Locate the cell with the specified text and output its [X, Y] center coordinate. 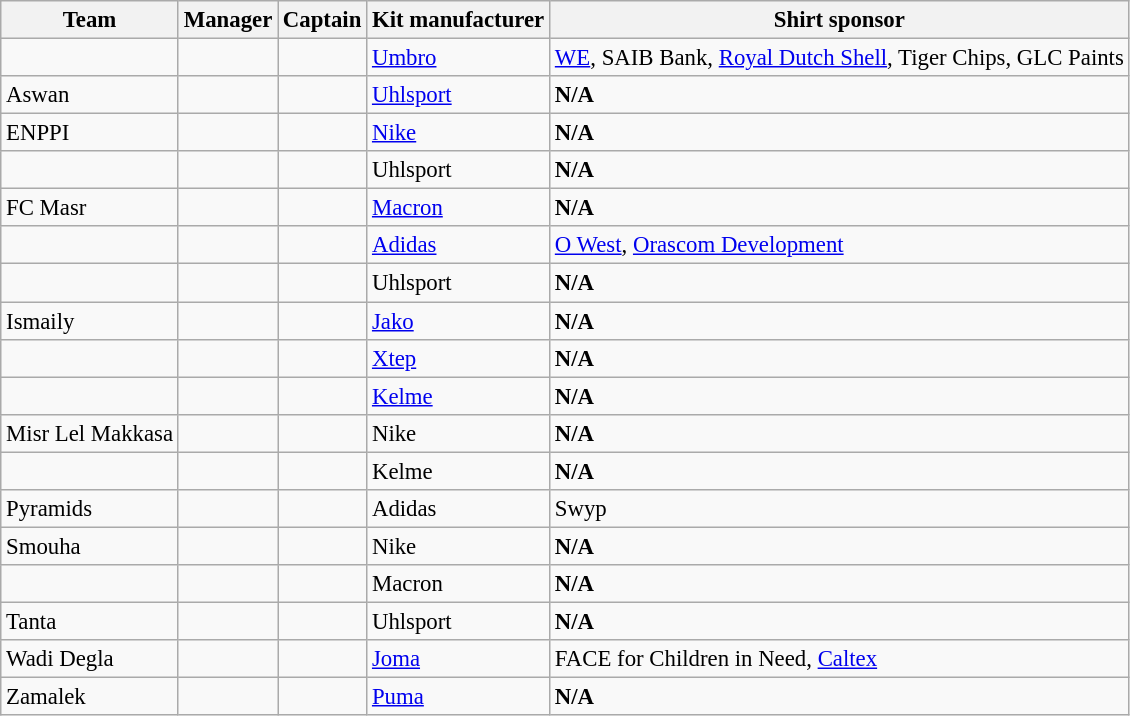
Pyramids [90, 509]
Misr Lel Makkasa [90, 433]
Captain [322, 20]
Manager [228, 20]
Jako [458, 321]
ENPPI [90, 133]
Shirt sponsor [840, 20]
Aswan [90, 95]
Ismaily [90, 321]
Kit manufacturer [458, 20]
FACE for Children in Need, Caltex [840, 659]
Puma [458, 697]
Swyp [840, 509]
Tanta [90, 621]
Xtep [458, 358]
O West, Orascom Development [840, 245]
Smouha [90, 546]
WE, SAIB Bank, Royal Dutch Shell, Tiger Chips, GLC Paints [840, 58]
Wadi Degla [90, 659]
Umbro [458, 58]
Joma [458, 659]
FC Masr [90, 208]
Team [90, 20]
Zamalek [90, 697]
